Determine the (X, Y) coordinate at the center of the cell enclosing the given text.  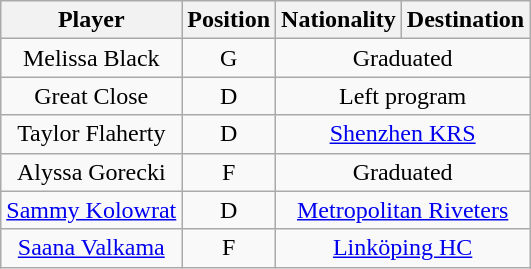
Player (92, 20)
Linköping HC (403, 248)
Destination (465, 20)
Nationality (339, 20)
Left program (403, 96)
Great Close (92, 96)
Sammy Kolowrat (92, 210)
Taylor Flaherty (92, 134)
Metropolitan Riveters (403, 210)
Melissa Black (92, 58)
Shenzhen KRS (403, 134)
Alyssa Gorecki (92, 172)
G (229, 58)
Saana Valkama (92, 248)
Position (229, 20)
